Capture the cell that displays the provided text and extract its [X, Y] central coordinate. 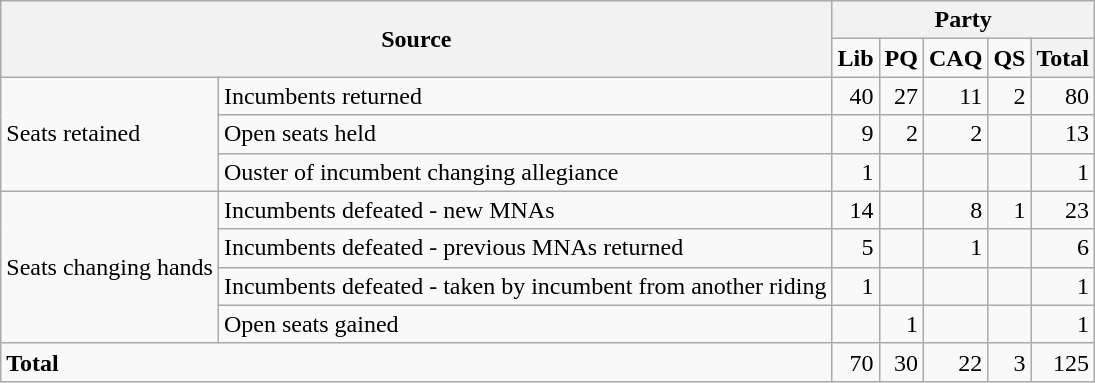
PQ [901, 58]
70 [856, 362]
9 [856, 134]
Seats retained [110, 134]
23 [1063, 210]
Lib [856, 58]
22 [955, 362]
3 [1010, 362]
125 [1063, 362]
Incumbents defeated - taken by incumbent from another riding [525, 286]
Party [963, 20]
6 [1063, 248]
30 [901, 362]
Incumbents defeated - previous MNAs returned [525, 248]
8 [955, 210]
Open seats held [525, 134]
80 [1063, 96]
Seats changing hands [110, 267]
Open seats gained [525, 324]
13 [1063, 134]
5 [856, 248]
Ouster of incumbent changing allegiance [525, 172]
14 [856, 210]
40 [856, 96]
Source [416, 39]
11 [955, 96]
QS [1010, 58]
Incumbents defeated - new MNAs [525, 210]
Incumbents returned [525, 96]
CAQ [955, 58]
27 [901, 96]
